Search for the cell housing the specified text and yield its (x, y) center coordinate. 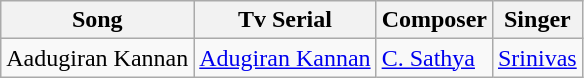
C. Sathya (434, 58)
Tv Serial (285, 20)
Song (98, 20)
Composer (434, 20)
Aadugiran Kannan (98, 58)
Srinivas (537, 58)
Singer (537, 20)
Adugiran Kannan (285, 58)
